Determine the (x, y) coordinate at the center of the cell enclosing the given text.  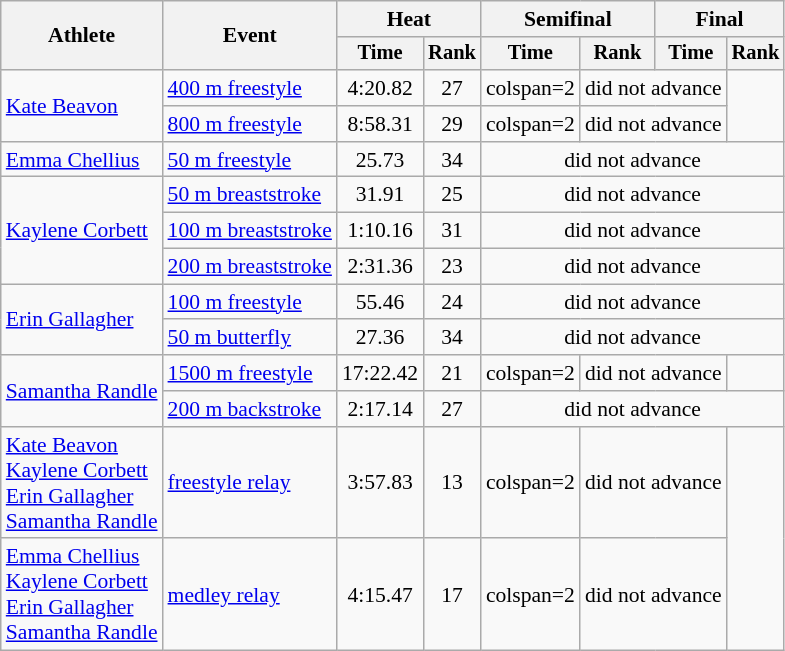
Kate BeavonKaylene CorbettErin GallagherSamantha Randle (82, 483)
Event (250, 36)
23 (452, 267)
24 (452, 302)
8:58.31 (380, 124)
2:17.14 (380, 409)
Semifinal (568, 19)
31.91 (380, 195)
Final (720, 19)
31 (452, 231)
55.46 (380, 302)
medley relay (250, 595)
200 m backstroke (250, 409)
1:10.16 (380, 231)
13 (452, 483)
Samantha Randle (82, 390)
4:15.47 (380, 595)
1500 m freestyle (250, 373)
27.36 (380, 338)
Athlete (82, 36)
50 m butterfly (250, 338)
Kaylene Corbett (82, 230)
Emma ChelliusKaylene CorbettErin GallagherSamantha Randle (82, 595)
freestyle relay (250, 483)
200 m breaststroke (250, 267)
17 (452, 595)
4:20.82 (380, 88)
50 m freestyle (250, 160)
29 (452, 124)
21 (452, 373)
100 m breaststroke (250, 231)
25 (452, 195)
17:22.42 (380, 373)
Emma Chellius (82, 160)
25.73 (380, 160)
50 m breaststroke (250, 195)
Kate Beavon (82, 106)
800 m freestyle (250, 124)
Heat (409, 19)
Erin Gallagher (82, 320)
400 m freestyle (250, 88)
100 m freestyle (250, 302)
2:31.36 (380, 267)
3:57.83 (380, 483)
